Output the (x, y) coordinate of the center of the cell containing the given text.  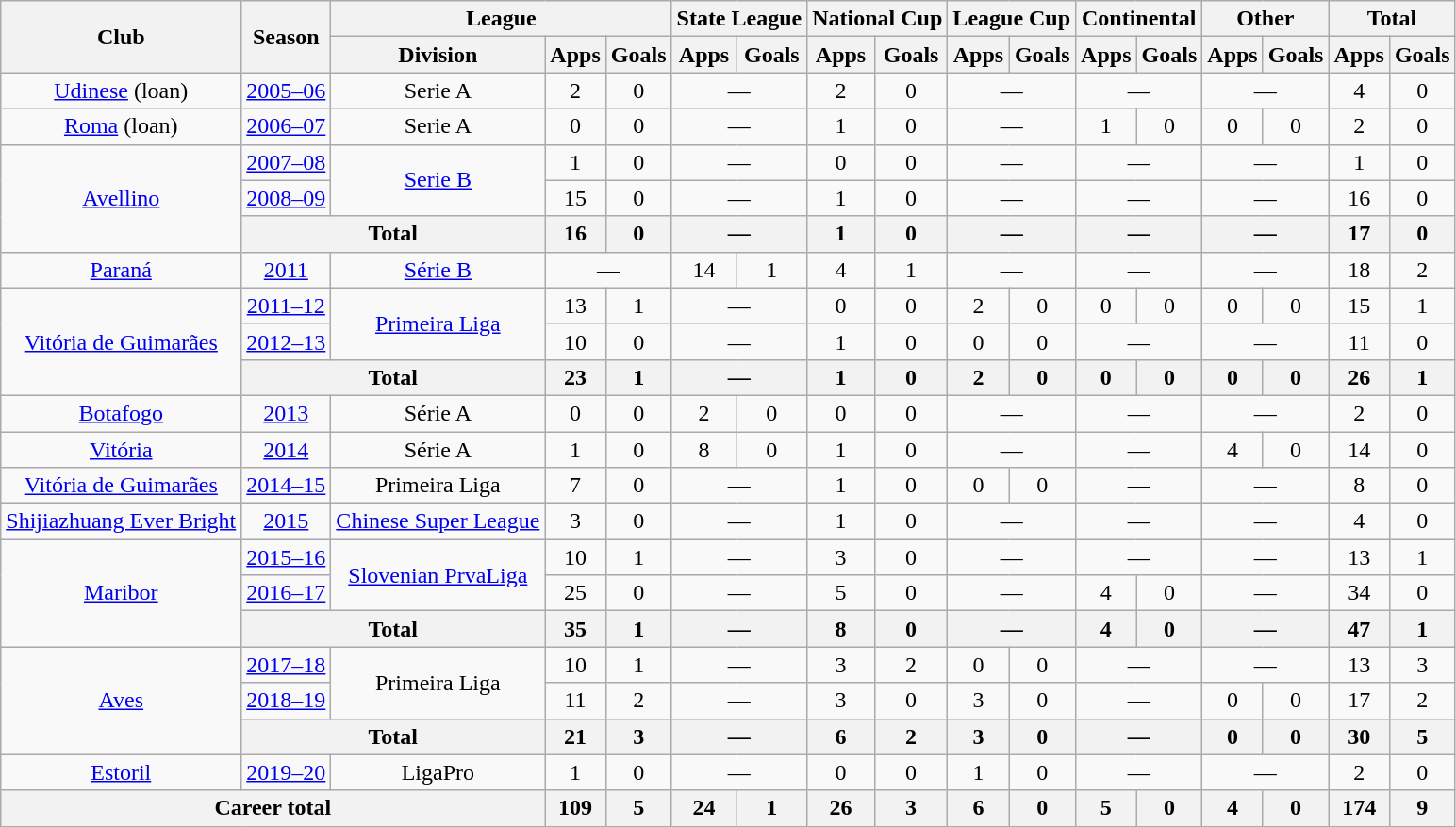
2012–13 (287, 341)
7 (575, 486)
Udinese (loan) (121, 91)
LigaPro (438, 772)
Botafogo (121, 413)
Club (121, 37)
Slovenian PrvaLiga (438, 575)
109 (575, 808)
League (502, 19)
25 (575, 593)
Vitória (121, 450)
Paraná (121, 270)
Avellino (121, 198)
2017–18 (287, 665)
2019–20 (287, 772)
9 (1422, 808)
34 (1359, 593)
2007–08 (287, 162)
2014–15 (287, 486)
2013 (287, 413)
2018–19 (287, 701)
Other (1266, 19)
2011–12 (287, 306)
2005–06 (287, 91)
Career total (273, 808)
24 (703, 808)
Shijiazhuang Ever Bright (121, 521)
23 (575, 377)
2008–09 (287, 198)
2011 (287, 270)
Aves (121, 701)
League Cup (1012, 19)
35 (575, 629)
Estoril (121, 772)
2015–16 (287, 557)
2006–07 (287, 126)
Maribor (121, 593)
30 (1359, 736)
State League (739, 19)
National Cup (877, 19)
18 (1359, 270)
Roma (loan) (121, 126)
Division (438, 55)
2015 (287, 521)
Continental (1139, 19)
174 (1359, 808)
21 (575, 736)
2016–17 (287, 593)
2014 (287, 450)
Série B (438, 270)
Serie B (438, 180)
47 (1359, 629)
Season (287, 37)
Chinese Super League (438, 521)
